Return [x, y] of the center of cell containing provided text 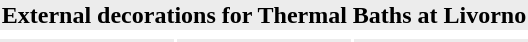
External decorations for Thermal Baths at Livorno [264, 15]
